Identify which cell holds the provided text, then report its [x, y] central coordinate. 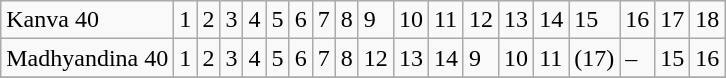
– [638, 58]
18 [708, 20]
(17) [594, 58]
17 [672, 20]
Madhyandina 40 [88, 58]
Kanva 40 [88, 20]
